Capture the cell that displays the provided text and extract its [X, Y] central coordinate. 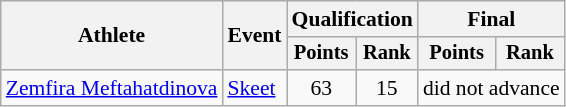
Zemfira Meftahatdinova [112, 88]
Event [254, 36]
Athlete [112, 36]
did not advance [492, 88]
Skeet [254, 88]
Qualification [352, 19]
15 [387, 88]
63 [322, 88]
Final [492, 19]
